Output the (X, Y) coordinate of the center of the cell containing the given text.  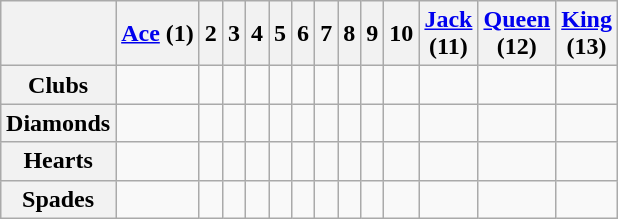
8 (350, 34)
9 (372, 34)
Spades (58, 199)
Diamonds (58, 123)
King (13) (587, 34)
6 (304, 34)
Ace (1) (158, 34)
7 (326, 34)
10 (402, 34)
4 (256, 34)
Hearts (58, 161)
Queen (12) (517, 34)
5 (280, 34)
3 (234, 34)
2 (210, 34)
Clubs (58, 85)
Jack (11) (448, 34)
